Pinpoint the cell where the given text exists, returning its (X, Y) midpoint coordinate. 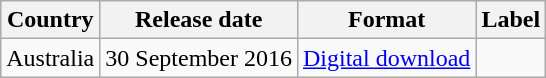
Digital download (386, 58)
Label (511, 20)
30 September 2016 (199, 58)
Country (50, 20)
Format (386, 20)
Release date (199, 20)
Australia (50, 58)
